Determine the (X, Y) coordinate at the center of the cell enclosing the given text.  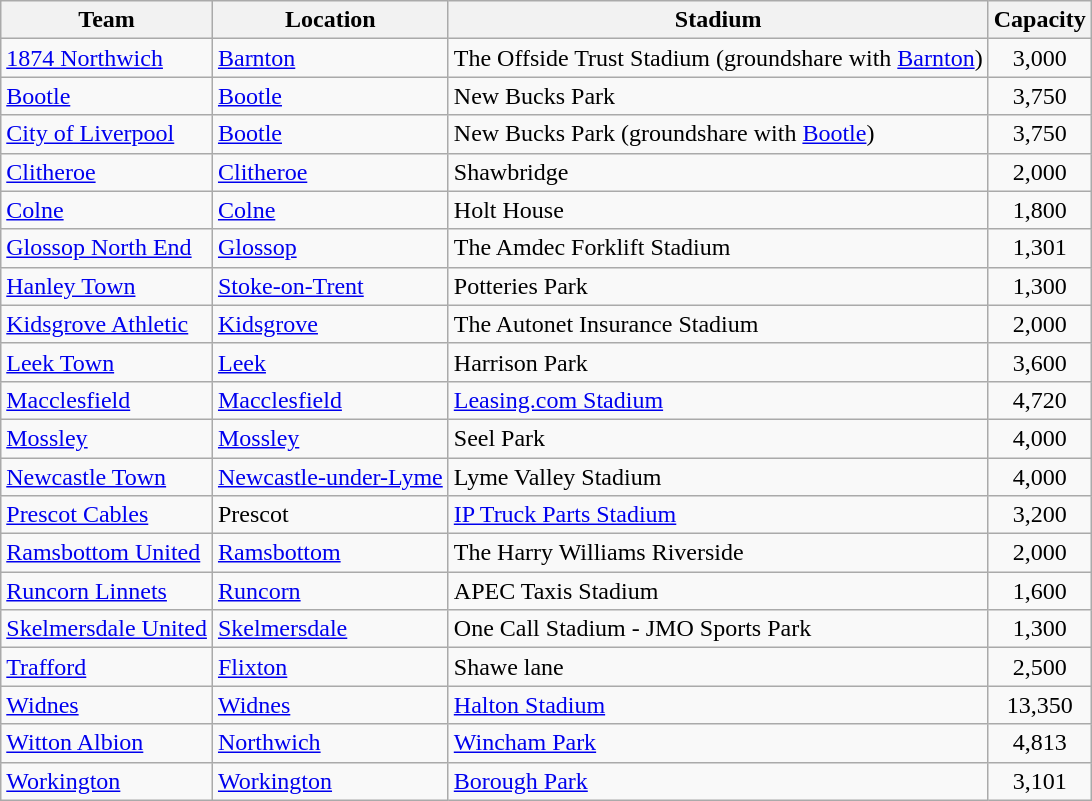
Skelmersdale United (107, 629)
Barnton (330, 58)
The Autonet Insurance Stadium (718, 324)
IP Truck Parts Stadium (718, 515)
2,500 (1040, 667)
1,600 (1040, 591)
4,813 (1040, 743)
APEC Taxis Stadium (718, 591)
Leek Town (107, 362)
Stadium (718, 20)
13,350 (1040, 705)
3,200 (1040, 515)
1,800 (1040, 210)
Flixton (330, 667)
Runcorn (330, 591)
Glossop North End (107, 248)
Shawe lane (718, 667)
Prescot (330, 515)
Newcastle Town (107, 477)
4,720 (1040, 400)
Holt House (718, 210)
New Bucks Park (718, 96)
Skelmersdale (330, 629)
New Bucks Park (groundshare with Bootle) (718, 134)
Stoke-on-Trent (330, 286)
Runcorn Linnets (107, 591)
Witton Albion (107, 743)
1,301 (1040, 248)
Shawbridge (718, 172)
Leasing.com Stadium (718, 400)
Capacity (1040, 20)
Kidsgrove (330, 324)
Kidsgrove Athletic (107, 324)
3,000 (1040, 58)
Glossop (330, 248)
3,600 (1040, 362)
Harrison Park (718, 362)
Prescot Cables (107, 515)
3,101 (1040, 781)
The Amdec Forklift Stadium (718, 248)
Team (107, 20)
One Call Stadium - JMO Sports Park (718, 629)
Halton Stadium (718, 705)
Hanley Town (107, 286)
Location (330, 20)
1874 Northwich (107, 58)
Borough Park (718, 781)
Seel Park (718, 438)
Lyme Valley Stadium (718, 477)
Northwich (330, 743)
The Offside Trust Stadium (groundshare with Barnton) (718, 58)
Potteries Park (718, 286)
Leek (330, 362)
Ramsbottom United (107, 553)
Ramsbottom (330, 553)
Trafford (107, 667)
Wincham Park (718, 743)
Newcastle-under-Lyme (330, 477)
City of Liverpool (107, 134)
The Harry Williams Riverside (718, 553)
